From the cell containing the given text, extract its center point as (x, y) coordinate. 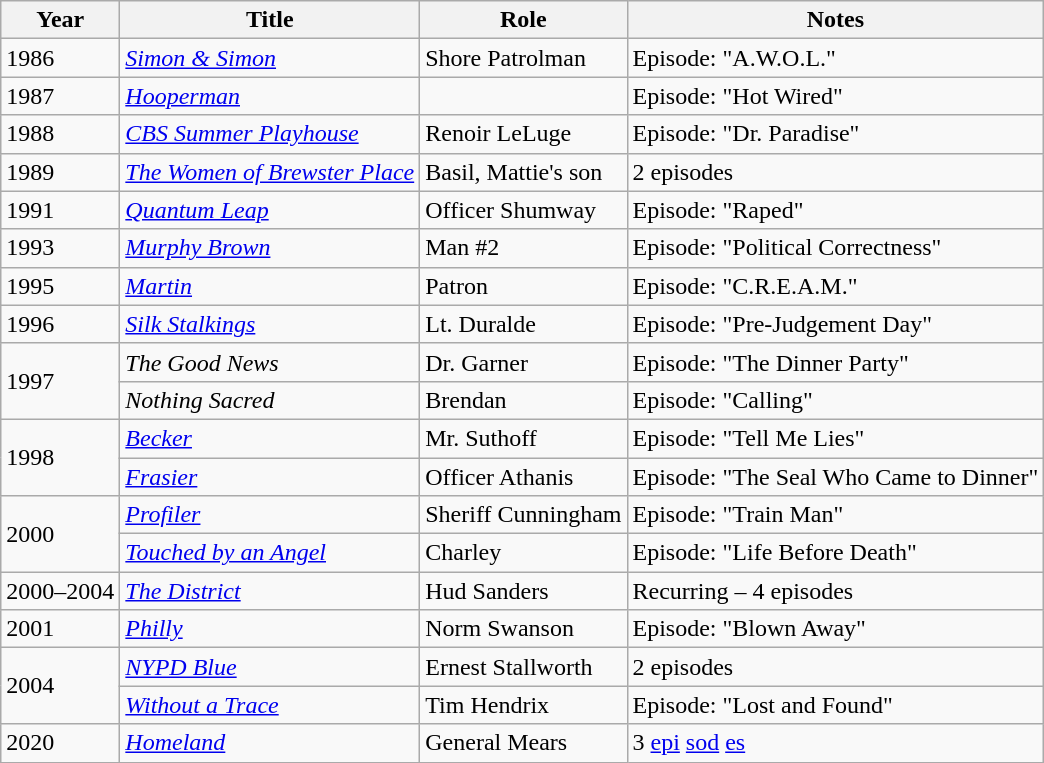
Officer Shumway (524, 210)
Homeland (270, 743)
Officer Athanis (524, 477)
Silk Stalkings (270, 324)
1993 (60, 248)
1986 (60, 58)
Year (60, 20)
NYPD Blue (270, 667)
1998 (60, 457)
Without a Trace (270, 705)
Brendan (524, 400)
Basil, Mattie's son (524, 172)
The Women of Brewster Place (270, 172)
Lt. Duralde (524, 324)
Hud Sanders (524, 591)
1988 (60, 134)
1997 (60, 381)
Episode: "Life Before Death" (836, 553)
Recurring – 4 episodes (836, 591)
Quantum Leap (270, 210)
CBS Summer Playhouse (270, 134)
Norm Swanson (524, 629)
Charley (524, 553)
1987 (60, 96)
Frasier (270, 477)
Murphy Brown (270, 248)
Martin (270, 286)
Mr. Suthoff (524, 438)
1995 (60, 286)
Man #2 (524, 248)
Role (524, 20)
Dr. Garner (524, 362)
1996 (60, 324)
1989 (60, 172)
3 epi sod es (836, 743)
Patron (524, 286)
Episode: "C.R.E.A.M." (836, 286)
The Good News (270, 362)
Becker (270, 438)
Shore Patrolman (524, 58)
General Mears (524, 743)
2000 (60, 534)
Tim Hendrix (524, 705)
Philly (270, 629)
Episode: "Pre-Judgement Day" (836, 324)
Episode: "Train Man" (836, 515)
2004 (60, 686)
Simon & Simon (270, 58)
Episode: "Political Correctness" (836, 248)
1991 (60, 210)
2000–2004 (60, 591)
Episode: "Raped" (836, 210)
Episode: "Blown Away" (836, 629)
Ernest Stallworth (524, 667)
Nothing Sacred (270, 400)
Renoir LeLuge (524, 134)
Sheriff Cunningham (524, 515)
Hooperman (270, 96)
2001 (60, 629)
Episode: "Lost and Found" (836, 705)
Title (270, 20)
2020 (60, 743)
Touched by an Angel (270, 553)
Episode: "The Dinner Party" (836, 362)
Episode: "Tell Me Lies" (836, 438)
Episode: "The Seal Who Came to Dinner" (836, 477)
Episode: "Hot Wired" (836, 96)
Episode: "Dr. Paradise" (836, 134)
Episode: "A.W.O.L." (836, 58)
The District (270, 591)
Profiler (270, 515)
Notes (836, 20)
Episode: "Calling" (836, 400)
